For the text-containing cell, return its midpoint in [x, y] coordinate format. 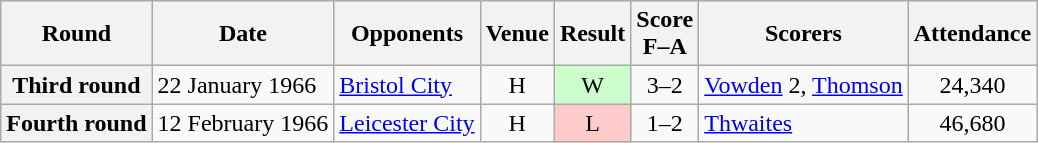
Fourth round [76, 123]
Thwaites [804, 123]
L [592, 123]
Round [76, 34]
Third round [76, 85]
W [592, 85]
Attendance [972, 34]
Vowden 2, Thomson [804, 85]
Result [592, 34]
46,680 [972, 123]
ScoreF–A [665, 34]
1–2 [665, 123]
Opponents [407, 34]
22 January 1966 [243, 85]
Bristol City [407, 85]
Date [243, 34]
3–2 [665, 85]
12 February 1966 [243, 123]
Venue [517, 34]
Leicester City [407, 123]
Scorers [804, 34]
24,340 [972, 85]
